From the cell containing the given text, extract its center point as (x, y) coordinate. 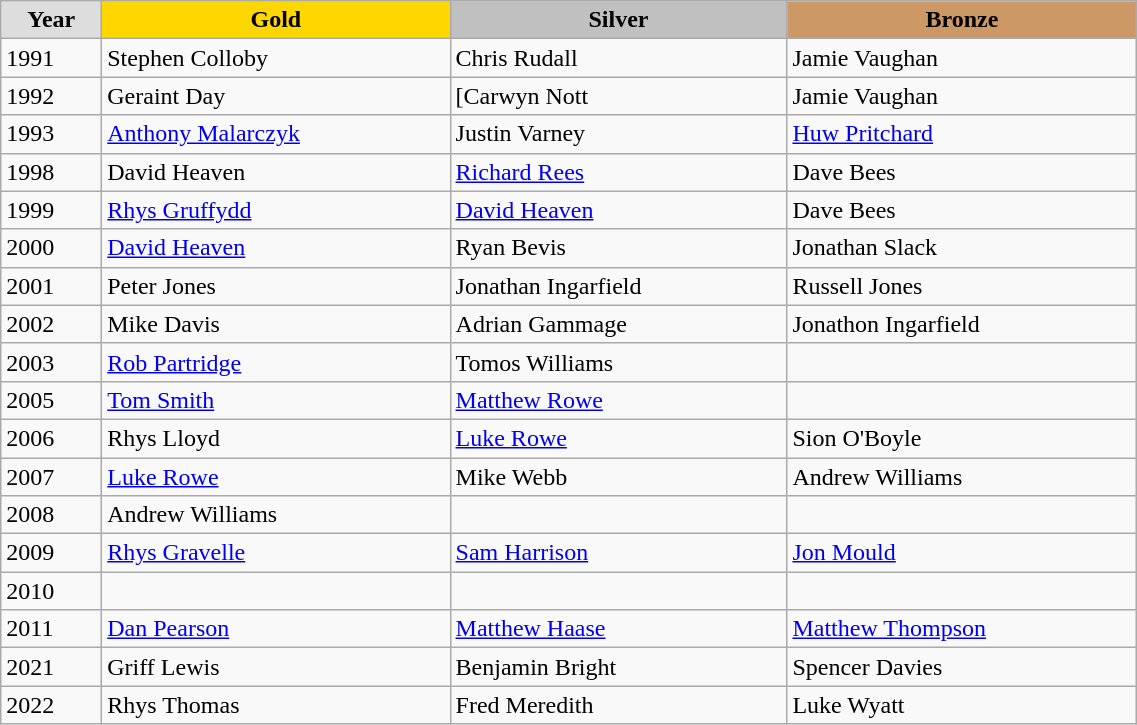
2005 (52, 400)
Peter Jones (276, 286)
2009 (52, 553)
Matthew Haase (618, 629)
Sam Harrison (618, 553)
Rhys Gruffydd (276, 210)
Richard Rees (618, 172)
1999 (52, 210)
Geraint Day (276, 96)
Rob Partridge (276, 362)
Jon Mould (962, 553)
Silver (618, 20)
Gold (276, 20)
Sion O'Boyle (962, 438)
Adrian Gammage (618, 324)
Dan Pearson (276, 629)
Jonathon Ingarfield (962, 324)
Chris Rudall (618, 58)
Stephen Colloby (276, 58)
Justin Varney (618, 134)
Mike Davis (276, 324)
1992 (52, 96)
2011 (52, 629)
Bronze (962, 20)
2003 (52, 362)
Griff Lewis (276, 667)
Benjamin Bright (618, 667)
2000 (52, 248)
Matthew Thompson (962, 629)
2010 (52, 591)
2021 (52, 667)
2002 (52, 324)
Jonathan Ingarfield (618, 286)
2001 (52, 286)
Matthew Rowe (618, 400)
Ryan Bevis (618, 248)
Tom Smith (276, 400)
Rhys Gravelle (276, 553)
1998 (52, 172)
Russell Jones (962, 286)
2007 (52, 477)
Rhys Thomas (276, 705)
Mike Webb (618, 477)
2006 (52, 438)
Rhys Lloyd (276, 438)
[Carwyn Nott (618, 96)
Anthony Malarczyk (276, 134)
2022 (52, 705)
Huw Pritchard (962, 134)
1993 (52, 134)
1991 (52, 58)
Spencer Davies (962, 667)
Luke Wyatt (962, 705)
2008 (52, 515)
Tomos Williams (618, 362)
Fred Meredith (618, 705)
Jonathan Slack (962, 248)
Year (52, 20)
